Pinpoint the cell where the given text exists, returning its (X, Y) midpoint coordinate. 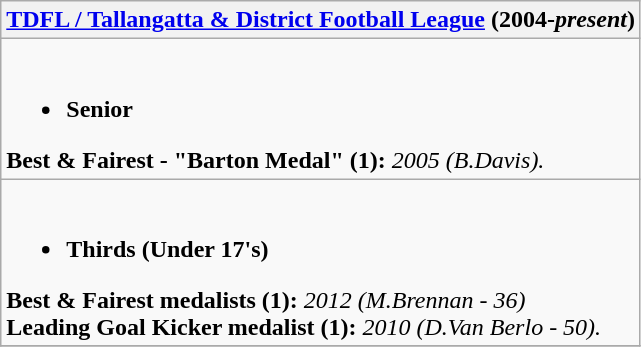
SeniorBest & Fairest - "Barton Medal" (1): 2005 (B.Davis). (321, 109)
TDFL / Tallangatta & District Football League (2004-present) (321, 20)
Thirds (Under 17's)Best & Fairest medalists (1): 2012 (M.Brennan - 36)Leading Goal Kicker medalist (1): 2010 (D.Van Berlo - 50). (321, 262)
